Capture the cell that displays the provided text and extract its (X, Y) central coordinate. 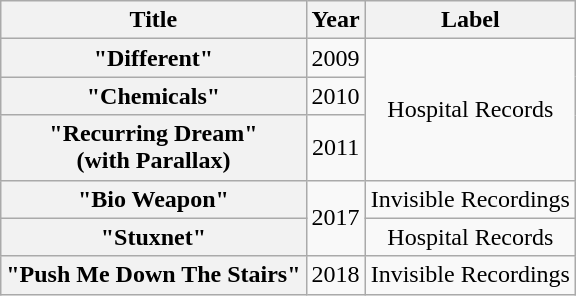
"Chemicals" (154, 96)
2018 (336, 275)
Year (336, 20)
2009 (336, 58)
2010 (336, 96)
"Recurring Dream" (with Parallax) (154, 148)
"Different" (154, 58)
Title (154, 20)
"Push Me Down The Stairs" (154, 275)
2011 (336, 148)
2017 (336, 218)
Label (470, 20)
"Stuxnet" (154, 237)
"Bio Weapon" (154, 199)
